Search for the cell housing the specified text and yield its [X, Y] center coordinate. 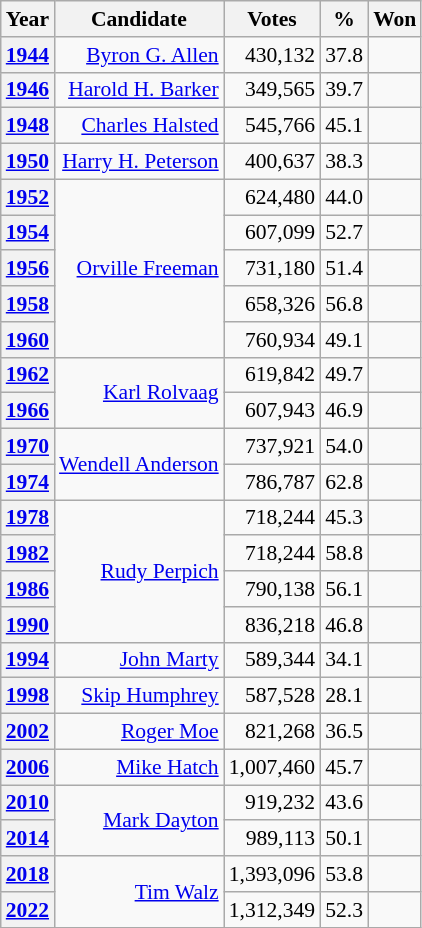
1950 [28, 162]
786,787 [272, 482]
% [344, 19]
821,268 [272, 732]
1986 [28, 589]
28.1 [344, 696]
Tim Walz [139, 892]
Harold H. Barker [139, 90]
62.8 [344, 482]
607,099 [272, 233]
1978 [28, 518]
44.0 [344, 197]
53.8 [344, 874]
1952 [28, 197]
624,480 [272, 197]
1982 [28, 554]
589,344 [272, 660]
50.1 [344, 839]
587,528 [272, 696]
545,766 [272, 126]
400,637 [272, 162]
34.1 [344, 660]
1998 [28, 696]
Orville Freeman [139, 268]
43.6 [344, 803]
56.1 [344, 589]
58.8 [344, 554]
51.4 [344, 269]
1970 [28, 447]
36.5 [344, 732]
790,138 [272, 589]
1,393,096 [272, 874]
1,007,460 [272, 767]
38.3 [344, 162]
45.3 [344, 518]
1990 [28, 625]
49.7 [344, 375]
1962 [28, 375]
39.7 [344, 90]
49.1 [344, 340]
46.8 [344, 625]
658,326 [272, 304]
2022 [28, 910]
Won [394, 19]
619,842 [272, 375]
760,934 [272, 340]
1966 [28, 411]
56.8 [344, 304]
1,312,349 [272, 910]
37.8 [344, 55]
46.9 [344, 411]
2010 [28, 803]
45.1 [344, 126]
Charles Halsted [139, 126]
45.7 [344, 767]
1958 [28, 304]
1960 [28, 340]
Byron G. Allen [139, 55]
1946 [28, 90]
John Marty [139, 660]
430,132 [272, 55]
Votes [272, 19]
Skip Humphrey [139, 696]
1948 [28, 126]
731,180 [272, 269]
Mike Hatch [139, 767]
1944 [28, 55]
1974 [28, 482]
919,232 [272, 803]
607,943 [272, 411]
2014 [28, 839]
Mark Dayton [139, 820]
Harry H. Peterson [139, 162]
989,113 [272, 839]
Candidate [139, 19]
2018 [28, 874]
1994 [28, 660]
Wendell Anderson [139, 464]
Year [28, 19]
54.0 [344, 447]
Roger Moe [139, 732]
349,565 [272, 90]
52.7 [344, 233]
Karl Rolvaag [139, 392]
2006 [28, 767]
Rudy Perpich [139, 571]
1956 [28, 269]
737,921 [272, 447]
52.3 [344, 910]
2002 [28, 732]
836,218 [272, 625]
1954 [28, 233]
